Capture the cell that displays the provided text and extract its (x, y) central coordinate. 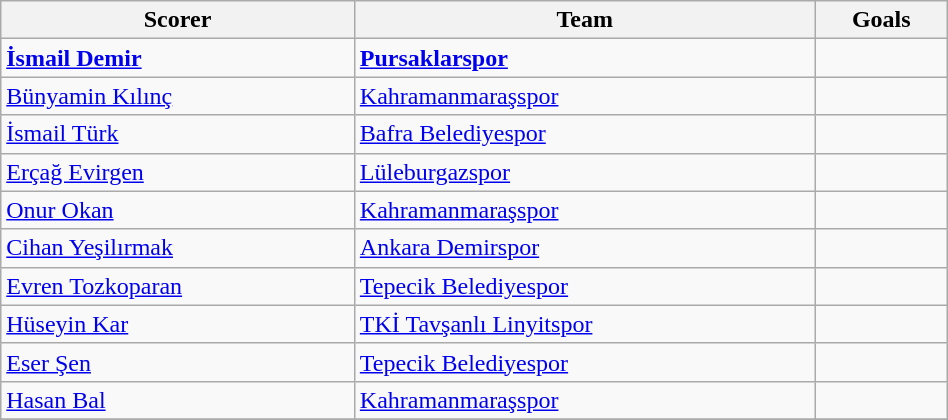
İsmail Türk (178, 134)
Goals (881, 20)
Hasan Bal (178, 400)
Onur Okan (178, 210)
Ankara Demirspor (584, 248)
Eser Şen (178, 362)
Cihan Yeşilırmak (178, 248)
TKİ Tavşanlı Linyitspor (584, 324)
Bünyamin Kılınç (178, 96)
Bafra Belediyespor (584, 134)
Pursaklarspor (584, 58)
Evren Tozkoparan (178, 286)
Hüseyin Kar (178, 324)
Lüleburgazspor (584, 172)
Scorer (178, 20)
Team (584, 20)
Erçağ Evirgen (178, 172)
İsmail Demir (178, 58)
